Scan for the cell matching the given text and deliver its (x, y) coordinate at center. 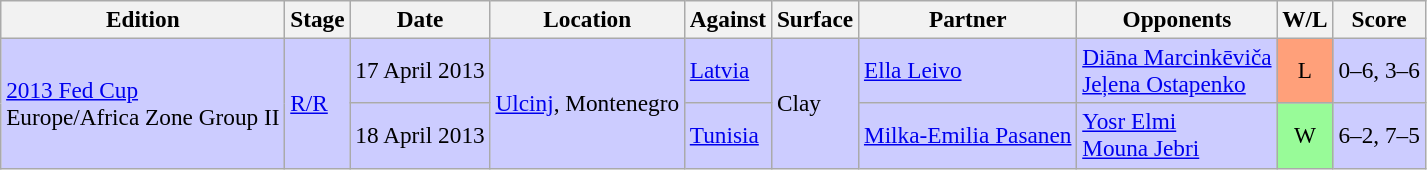
Tunisia (728, 136)
Against (728, 19)
Location (587, 19)
Partner (968, 19)
Surface (816, 19)
Clay (816, 103)
6–2, 7–5 (1379, 136)
Latvia (728, 70)
Edition (143, 19)
Ulcinj, Montenegro (587, 103)
Yosr Elmi Mouna Jebri (1177, 136)
2013 Fed Cup Europe/Africa Zone Group II (143, 103)
Diāna Marcinkēviča Jeļena Ostapenko (1177, 70)
0–6, 3–6 (1379, 70)
Opponents (1177, 19)
L (1305, 70)
R/R (318, 103)
17 April 2013 (420, 70)
W (1305, 136)
Ella Leivo (968, 70)
Date (420, 19)
W/L (1305, 19)
Stage (318, 19)
Milka-Emilia Pasanen (968, 136)
18 April 2013 (420, 136)
Score (1379, 19)
